Output the (X, Y) coordinate of the center of the cell containing the given text.  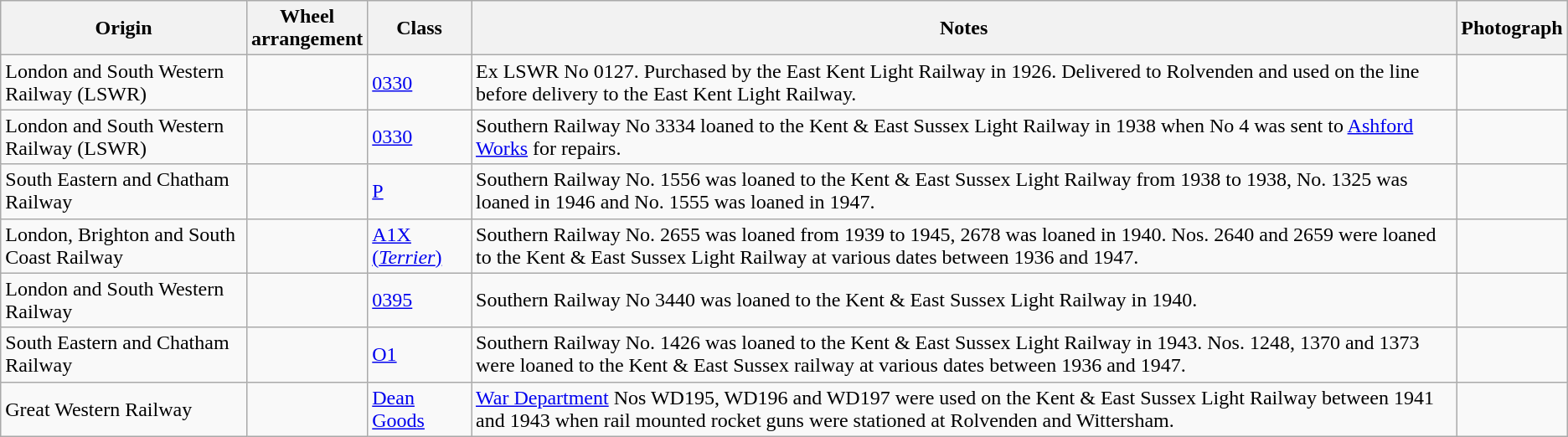
P (420, 191)
Class (420, 28)
Great Western Railway (124, 409)
Wheelarrangement (307, 28)
O1 (420, 355)
London, Brighton and South Coast Railway (124, 246)
Dean Goods (420, 409)
London and South Western Railway (124, 300)
Origin (124, 28)
Southern Railway No 3334 loaned to the Kent & East Sussex Light Railway in 1938 when No 4 was sent to Ashford Works for repairs. (963, 137)
A1X (Terrier) (420, 246)
Southern Railway No 3440 was loaned to the Kent & East Sussex Light Railway in 1940. (963, 300)
Photograph (1512, 28)
Notes (963, 28)
0395 (420, 300)
